Find where the given text appears and provide that cell's center as (x, y) coordinate. 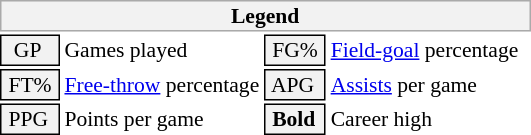
Field-goal percentage (430, 50)
Free-throw percentage (162, 85)
APG (295, 85)
GP (30, 50)
Assists per game (430, 85)
Legend (265, 16)
FT% (30, 85)
Games played (162, 50)
FG% (295, 50)
